Provide the [x, y] coordinate of the cell's center where the given text is located.  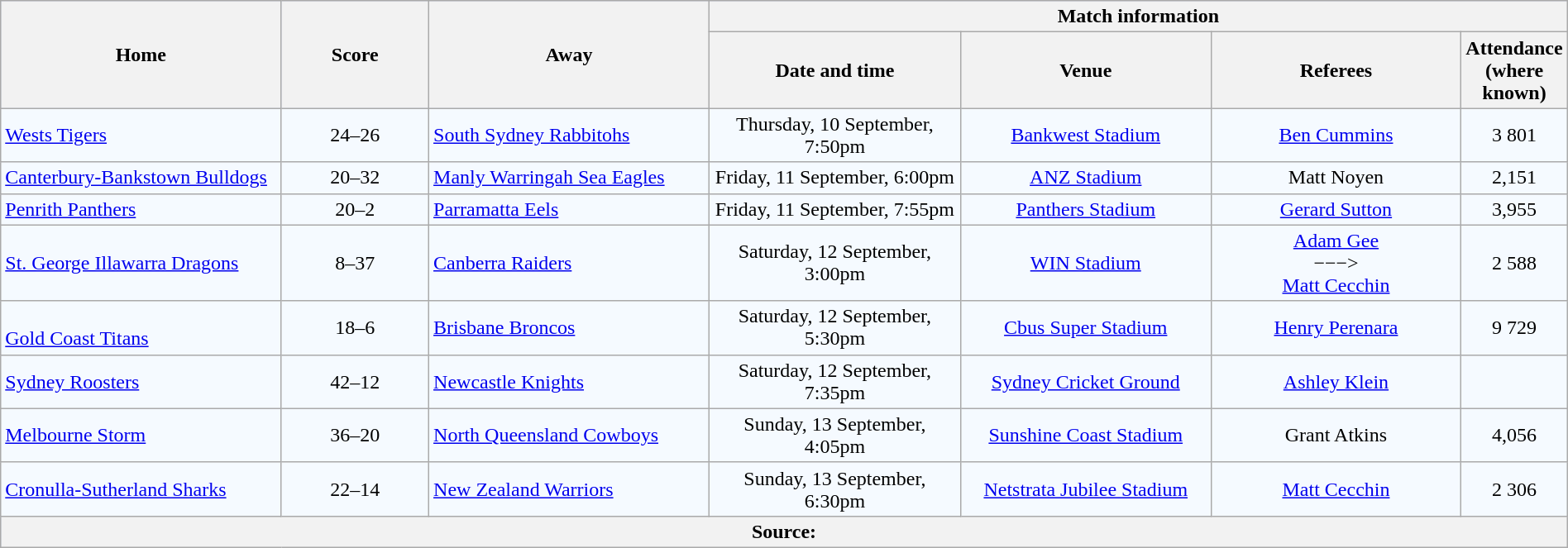
South Sydney Rabbitohs [569, 136]
Newcastle Knights [569, 382]
Sunday, 13 September, 4:05pm [834, 435]
ANZ Stadium [1085, 178]
42–12 [356, 382]
Canberra Raiders [569, 263]
Saturday, 12 September, 3:00pm [834, 263]
18–6 [356, 327]
Date and time [834, 70]
36–20 [356, 435]
North Queensland Cowboys [569, 435]
Friday, 11 September, 6:00pm [834, 178]
20–2 [356, 209]
Sydney Cricket Ground [1085, 382]
Penrith Panthers [141, 209]
WIN Stadium [1085, 263]
Sydney Roosters [141, 382]
Matt Noyen [1336, 178]
Panthers Stadium [1085, 209]
Saturday, 12 September, 5:30pm [834, 327]
20–32 [356, 178]
Source: [784, 531]
Friday, 11 September, 7:55pm [834, 209]
New Zealand Warriors [569, 489]
Saturday, 12 September, 7:35pm [834, 382]
Cbus Super Stadium [1085, 327]
Home [141, 55]
4,056 [1514, 435]
Ashley Klein [1336, 382]
3 801 [1514, 136]
Henry Perenara [1336, 327]
22–14 [356, 489]
Netstrata Jubilee Stadium [1085, 489]
Adam Gee−−−>Matt Cecchin [1336, 263]
Sunshine Coast Stadium [1085, 435]
Sunday, 13 September, 6:30pm [834, 489]
Matt Cecchin [1336, 489]
Attendance(where known) [1514, 70]
Gerard Sutton [1336, 209]
Score [356, 55]
Parramatta Eels [569, 209]
8–37 [356, 263]
9 729 [1514, 327]
Cronulla-Sutherland Sharks [141, 489]
Wests Tigers [141, 136]
2 306 [1514, 489]
Thursday, 10 September, 7:50pm [834, 136]
Melbourne Storm [141, 435]
Away [569, 55]
2,151 [1514, 178]
Manly Warringah Sea Eagles [569, 178]
24–26 [356, 136]
Venue [1085, 70]
Grant Atkins [1336, 435]
Referees [1336, 70]
Gold Coast Titans [141, 327]
3,955 [1514, 209]
Match information [1138, 17]
St. George Illawarra Dragons [141, 263]
Bankwest Stadium [1085, 136]
Brisbane Broncos [569, 327]
2 588 [1514, 263]
Canterbury-Bankstown Bulldogs [141, 178]
Ben Cummins [1336, 136]
